Output the [X, Y] coordinate of the center of the cell containing the given text.  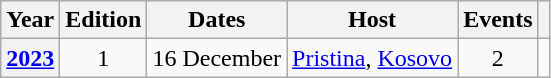
1 [104, 58]
Edition [104, 20]
Dates [217, 20]
Pristina, Kosovo [372, 58]
Host [372, 20]
16 December [217, 58]
2 [498, 58]
2023 [30, 58]
Year [30, 20]
Events [498, 20]
